Extract the (X, Y) coordinate from the center of the cell holding the provided text.  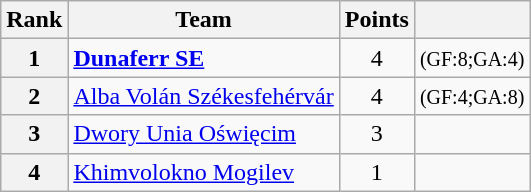
2 (34, 96)
Khimvolokno Mogilev (204, 172)
Dunaferr SE (204, 58)
Team (204, 20)
Dwory Unia Oświęcim (204, 134)
Points (376, 20)
(GF:8;GA:4) (472, 58)
(GF:4;GA:8) (472, 96)
Rank (34, 20)
Alba Volán Székesfehérvár (204, 96)
